Search for the cell housing the specified text and yield its [X, Y] center coordinate. 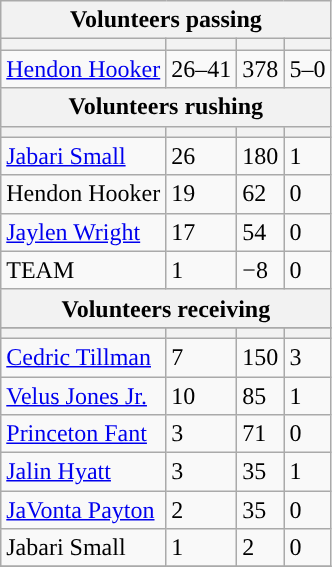
Volunteers receiving [166, 308]
Cedric Tillman [84, 357]
TEAM [84, 270]
Velus Jones Jr. [84, 395]
JaVonta Payton [84, 510]
180 [260, 156]
10 [202, 395]
Jaylen Wright [84, 232]
26–41 [202, 69]
5–0 [308, 69]
Princeton Fant [84, 434]
Jalin Hyatt [84, 472]
Volunteers rushing [166, 107]
62 [260, 194]
150 [260, 357]
85 [260, 395]
17 [202, 232]
54 [260, 232]
19 [202, 194]
26 [202, 156]
Volunteers passing [166, 20]
71 [260, 434]
7 [202, 357]
378 [260, 69]
−8 [260, 270]
